Return [X, Y] of the center of cell containing provided text 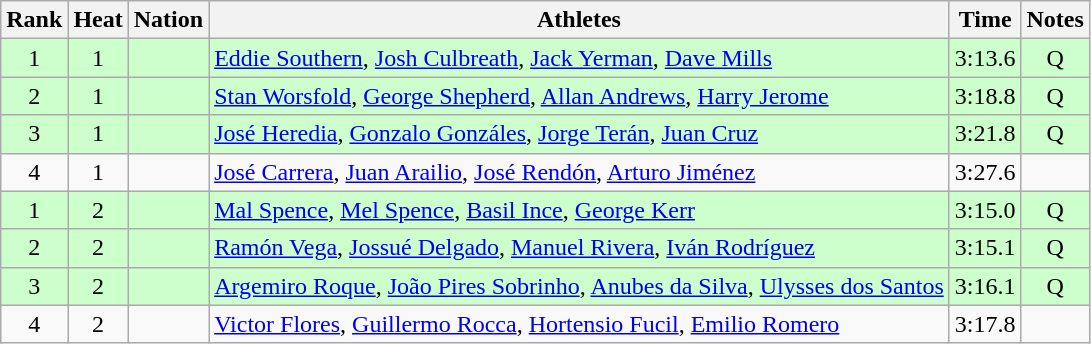
3:18.8 [985, 96]
Ramón Vega, Jossué Delgado, Manuel Rivera, Iván Rodríguez [580, 248]
3:15.1 [985, 248]
Stan Worsfold, George Shepherd, Allan Andrews, Harry Jerome [580, 96]
Mal Spence, Mel Spence, Basil Ince, George Kerr [580, 210]
Eddie Southern, Josh Culbreath, Jack Yerman, Dave Mills [580, 58]
Victor Flores, Guillermo Rocca, Hortensio Fucil, Emilio Romero [580, 324]
Notes [1055, 20]
Rank [34, 20]
Athletes [580, 20]
José Carrera, Juan Arailio, José Rendón, Arturo Jiménez [580, 172]
3:21.8 [985, 134]
Heat [98, 20]
José Heredia, Gonzalo Gonzáles, Jorge Terán, Juan Cruz [580, 134]
Argemiro Roque, João Pires Sobrinho, Anubes da Silva, Ulysses dos Santos [580, 286]
Nation [168, 20]
3:17.8 [985, 324]
Time [985, 20]
3:15.0 [985, 210]
3:16.1 [985, 286]
3:13.6 [985, 58]
3:27.6 [985, 172]
